Detect which cell encompasses the target text, then output its (x, y) center coordinate. 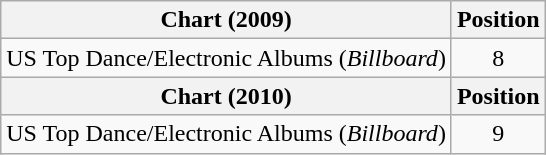
Chart (2009) (226, 20)
9 (498, 134)
8 (498, 58)
Chart (2010) (226, 96)
